Capture the cell that displays the provided text and extract its (X, Y) central coordinate. 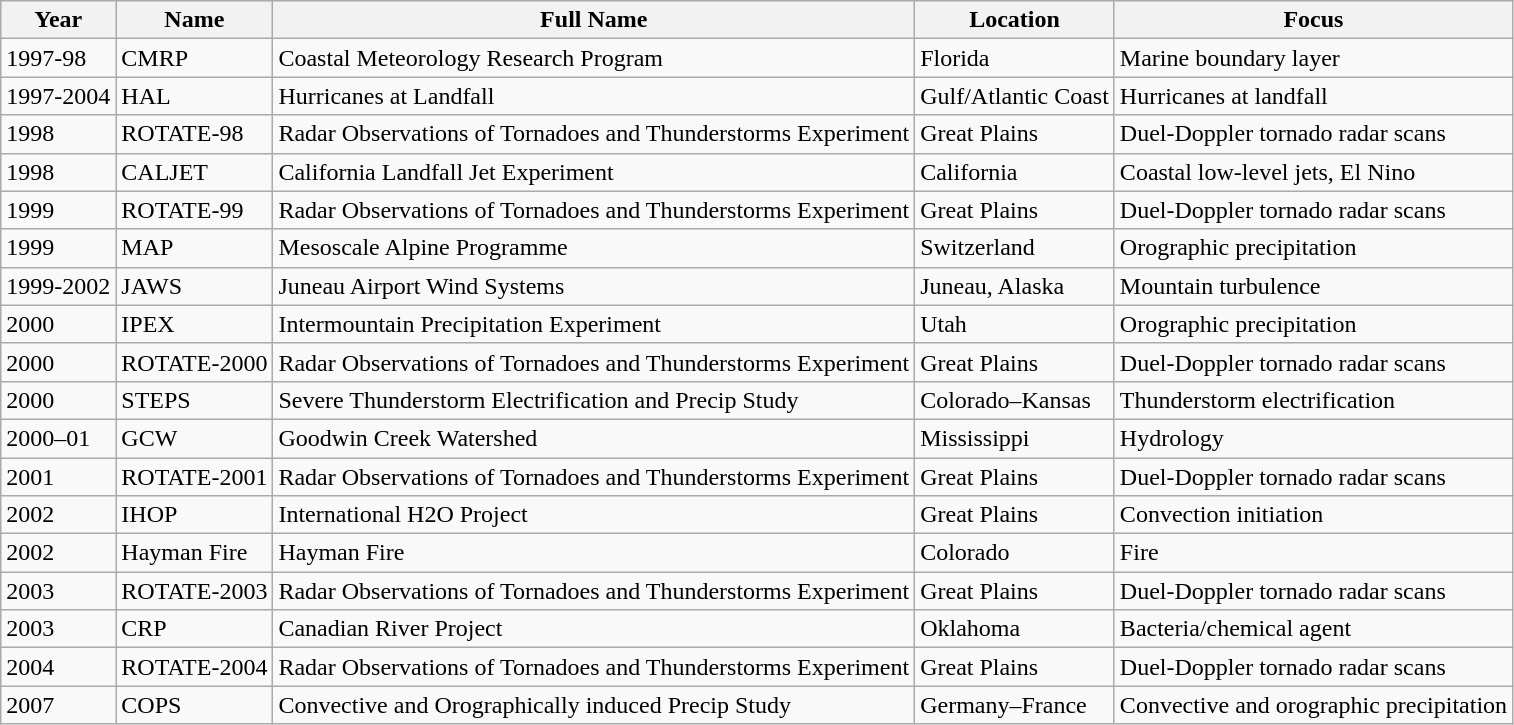
1997-2004 (58, 96)
ROTATE-98 (194, 134)
Convection initiation (1313, 515)
2007 (58, 705)
HAL (194, 96)
IPEX (194, 324)
Oklahoma (1015, 629)
Coastal Meteorology Research Program (594, 58)
Colorado–Kansas (1015, 400)
Intermountain Precipitation Experiment (594, 324)
Bacteria/chemical agent (1313, 629)
CMRP (194, 58)
Focus (1313, 20)
Canadian River Project (594, 629)
STEPS (194, 400)
Severe Thunderstorm Electrification and Precip Study (594, 400)
California Landfall Jet Experiment (594, 172)
JAWS (194, 286)
Convective and orographic precipitation (1313, 705)
Colorado (1015, 553)
ROTATE-2003 (194, 591)
Thunderstorm electrification (1313, 400)
Year (58, 20)
Coastal low-level jets, El Nino (1313, 172)
Hurricanes at landfall (1313, 96)
Gulf/Atlantic Coast (1015, 96)
CRP (194, 629)
Name (194, 20)
Mississippi (1015, 438)
Convective and Orographically induced Precip Study (594, 705)
Mountain turbulence (1313, 286)
Goodwin Creek Watershed (594, 438)
Juneau, Alaska (1015, 286)
International H2O Project (594, 515)
Full Name (594, 20)
2001 (58, 477)
ROTATE-2000 (194, 362)
2000–01 (58, 438)
Utah (1015, 324)
Florida (1015, 58)
Germany–France (1015, 705)
ROTATE-2004 (194, 667)
Hurricanes at Landfall (594, 96)
GCW (194, 438)
Fire (1313, 553)
MAP (194, 248)
Marine boundary layer (1313, 58)
IHOP (194, 515)
1997-98 (58, 58)
Location (1015, 20)
Hydrology (1313, 438)
COPS (194, 705)
CALJET (194, 172)
2004 (58, 667)
1999-2002 (58, 286)
California (1015, 172)
Juneau Airport Wind Systems (594, 286)
Switzerland (1015, 248)
ROTATE-2001 (194, 477)
Mesoscale Alpine Programme (594, 248)
ROTATE-99 (194, 210)
